Scan for the cell matching the given text and deliver its [x, y] coordinate at center. 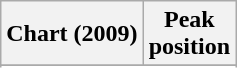
Chart (2009) [72, 34]
Peakposition [189, 34]
